Output the (X, Y) coordinate of the center of the cell containing the given text.  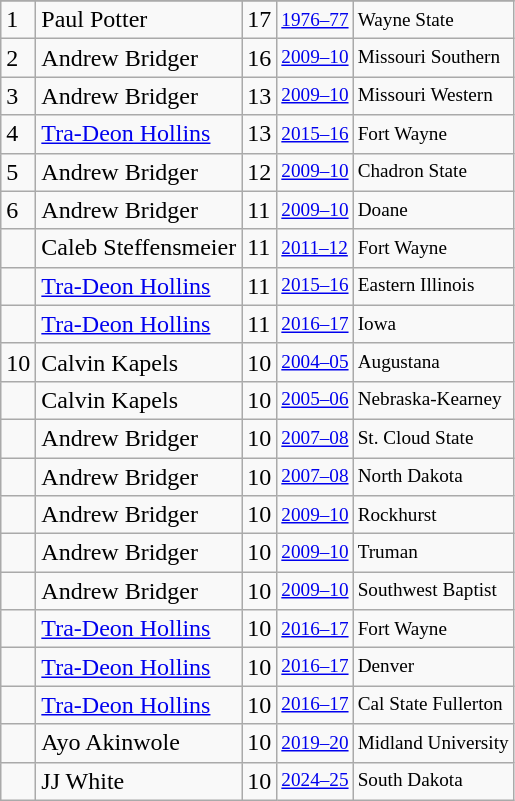
JJ White (139, 781)
12 (260, 172)
Southwest Baptist (433, 591)
South Dakota (433, 781)
Cal State Fullerton (433, 705)
Augustana (433, 362)
5 (18, 172)
Nebraska-Kearney (433, 400)
2011–12 (315, 248)
North Dakota (433, 477)
2 (18, 58)
Caleb Steffensmeier (139, 248)
Iowa (433, 324)
2004–05 (315, 362)
Missouri Southern (433, 58)
Midland University (433, 743)
Truman (433, 553)
Paul Potter (139, 20)
6 (18, 210)
Rockhurst (433, 515)
Wayne State (433, 20)
St. Cloud State (433, 438)
1976–77 (315, 20)
Eastern Illinois (433, 286)
2005–06 (315, 400)
Ayo Akinwole (139, 743)
2024–25 (315, 781)
2019–20 (315, 743)
3 (18, 96)
Doane (433, 210)
16 (260, 58)
Denver (433, 667)
17 (260, 20)
Chadron State (433, 172)
1 (18, 20)
Missouri Western (433, 96)
4 (18, 134)
